Capture the cell that displays the provided text and extract its [x, y] central coordinate. 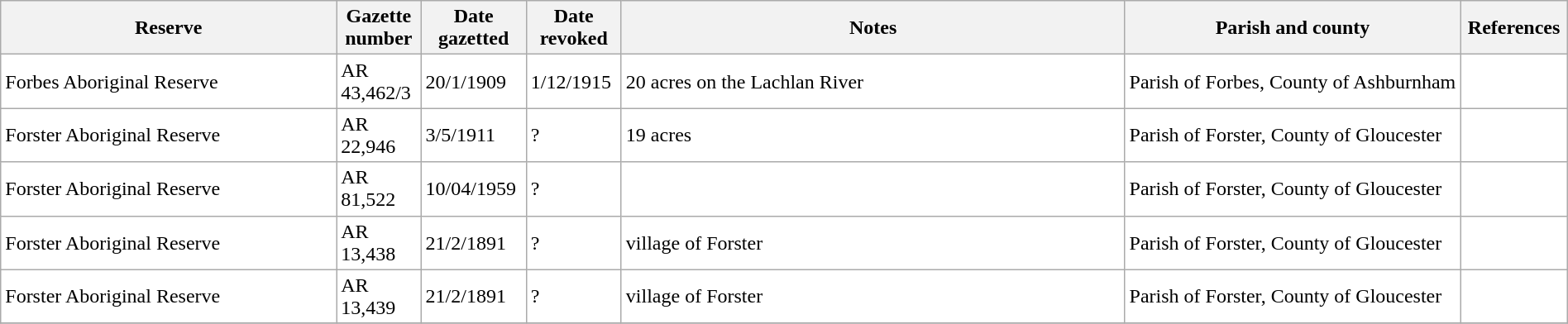
Parish and county [1293, 28]
References [1513, 28]
AR 81,522 [379, 188]
AR 43,462/3 [379, 81]
Reserve [169, 28]
Date gazetted [473, 28]
Notes [873, 28]
20 acres on the Lachlan River [873, 81]
Forbes Aboriginal Reserve [169, 81]
AR 22,946 [379, 136]
10/04/1959 [473, 188]
Date revoked [574, 28]
Parish of Forbes, County of Ashburnham [1293, 81]
3/5/1911 [473, 136]
AR 13,439 [379, 296]
19 acres [873, 136]
AR 13,438 [379, 243]
1/12/1915 [574, 81]
20/1/1909 [473, 81]
Gazette number [379, 28]
